For the text-containing cell, return its midpoint in [x, y] coordinate format. 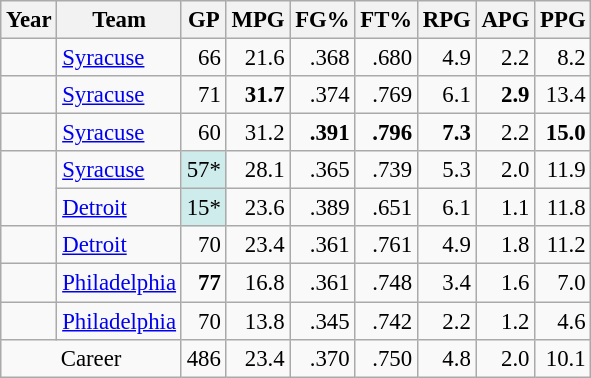
11.2 [563, 245]
7.0 [563, 283]
FG% [322, 20]
.391 [322, 133]
FT% [386, 20]
16.8 [258, 283]
.374 [322, 95]
7.3 [446, 133]
1.1 [506, 208]
8.2 [563, 58]
Year [29, 20]
RPG [446, 20]
GP [204, 20]
Team [119, 20]
4.8 [446, 358]
.769 [386, 95]
.365 [322, 170]
2.9 [506, 95]
486 [204, 358]
.750 [386, 358]
66 [204, 58]
5.3 [446, 170]
.742 [386, 321]
1.8 [506, 245]
28.1 [258, 170]
.368 [322, 58]
4.6 [563, 321]
PPG [563, 20]
.796 [386, 133]
.680 [386, 58]
.389 [322, 208]
57* [204, 170]
15.0 [563, 133]
31.2 [258, 133]
.370 [322, 358]
Career [92, 358]
1.2 [506, 321]
77 [204, 283]
.651 [386, 208]
3.4 [446, 283]
.748 [386, 283]
APG [506, 20]
31.7 [258, 95]
1.6 [506, 283]
11.8 [563, 208]
71 [204, 95]
11.9 [563, 170]
.761 [386, 245]
15* [204, 208]
13.4 [563, 95]
MPG [258, 20]
.739 [386, 170]
10.1 [563, 358]
23.6 [258, 208]
21.6 [258, 58]
60 [204, 133]
.345 [322, 321]
13.8 [258, 321]
